Search for the cell housing the specified text and yield its (X, Y) center coordinate. 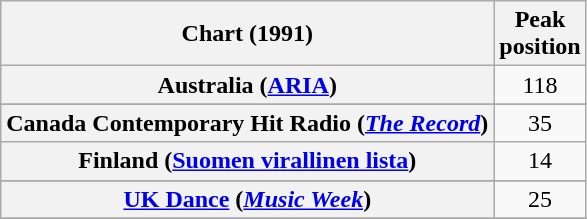
Finland (Suomen virallinen lista) (248, 161)
Peakposition (540, 34)
Chart (1991) (248, 34)
Canada Contemporary Hit Radio (The Record) (248, 123)
Australia (ARIA) (248, 85)
35 (540, 123)
14 (540, 161)
UK Dance (Music Week) (248, 199)
118 (540, 85)
25 (540, 199)
